Capture the cell that displays the provided text and extract its [x, y] central coordinate. 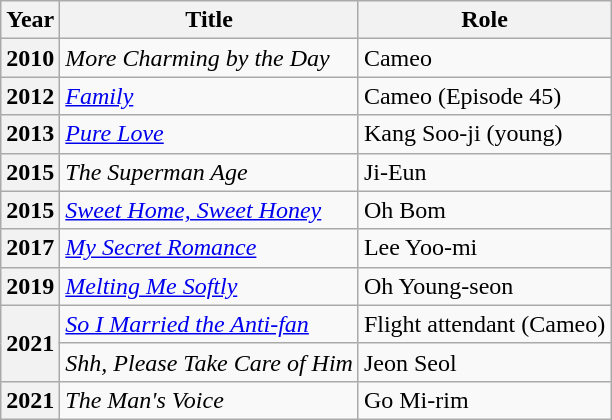
Sweet Home, Sweet Honey [210, 210]
The Superman Age [210, 172]
Flight attendant (Cameo) [484, 324]
Pure Love [210, 134]
More Charming by the Day [210, 58]
2017 [30, 248]
Year [30, 20]
Cameo (Episode 45) [484, 96]
2010 [30, 58]
Kang Soo-ji (young) [484, 134]
My Secret Romance [210, 248]
Melting Me Softly [210, 286]
Title [210, 20]
So I Married the Anti-fan [210, 324]
Cameo [484, 58]
Family [210, 96]
Oh Bom [484, 210]
Oh Young-seon [484, 286]
Shh, Please Take Care of Him [210, 362]
Go Mi-rim [484, 400]
Ji-Eun [484, 172]
The Man's Voice [210, 400]
2013 [30, 134]
Jeon Seol [484, 362]
Role [484, 20]
2019 [30, 286]
2012 [30, 96]
Lee Yoo-mi [484, 248]
